Locate the cell with the specified text and output its [x, y] center coordinate. 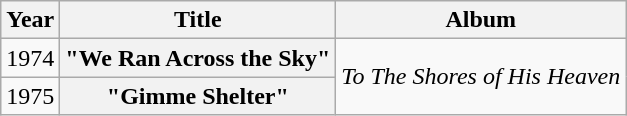
Album [481, 20]
Title [198, 20]
To The Shores of His Heaven [481, 77]
1975 [30, 96]
"We Ran Across the Sky" [198, 58]
1974 [30, 58]
"Gimme Shelter" [198, 96]
Year [30, 20]
